Capture the cell that displays the provided text and extract its (x, y) central coordinate. 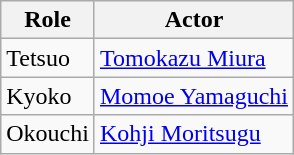
Kyoko (48, 96)
Tetsuo (48, 58)
Actor (194, 20)
Kohji Moritsugu (194, 134)
Tomokazu Miura (194, 58)
Momoe Yamaguchi (194, 96)
Role (48, 20)
Okouchi (48, 134)
